Search for the cell housing the specified text and yield its (x, y) center coordinate. 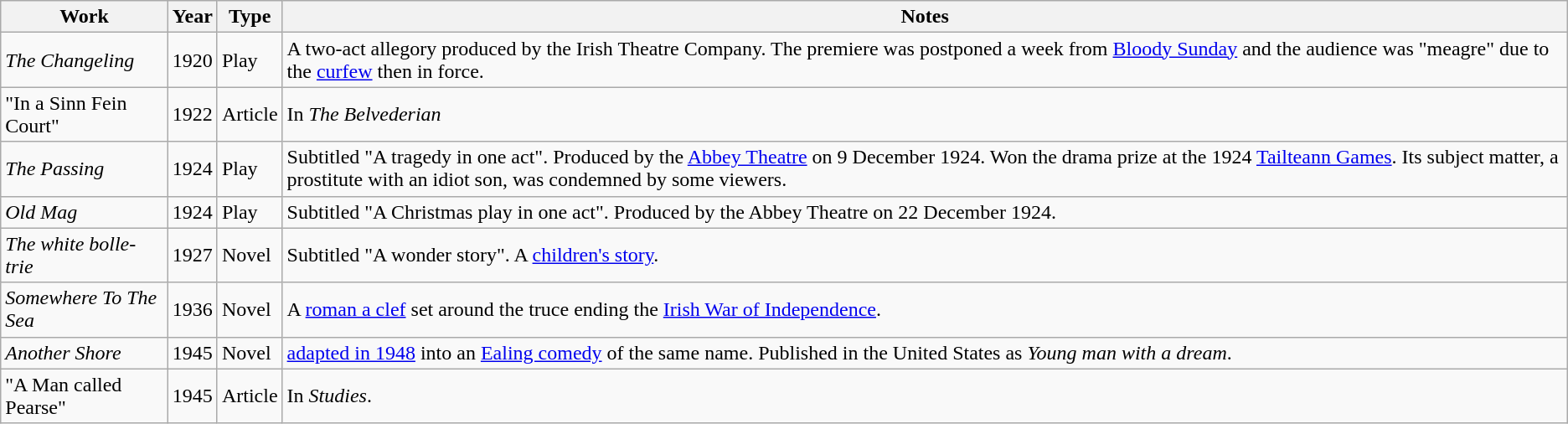
Subtitled "A wonder story". A children's story. (925, 255)
1936 (193, 310)
Subtitled "A Christmas play in one act". Produced by the Abbey Theatre on 22 December 1924. (925, 212)
1922 (193, 114)
Work (85, 17)
In The Belvederian (925, 114)
Old Mag (85, 212)
The Passing (85, 169)
The Changeling (85, 60)
"In a Sinn Fein Court" (85, 114)
1920 (193, 60)
Somewhere To The Sea (85, 310)
In Studies. (925, 396)
Another Shore (85, 353)
A roman a clef set around the truce ending the Irish War of Independence. (925, 310)
1927 (193, 255)
Type (250, 17)
"A Man called Pearse" (85, 396)
adapted in 1948 into an Ealing comedy of the same name. Published in the United States as Young man with a dream. (925, 353)
Notes (925, 17)
Year (193, 17)
The white bolle-trie (85, 255)
